Determine the (X, Y) coordinate at the center of the cell enclosing the given text.  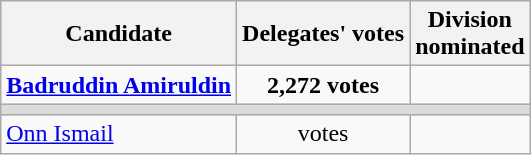
Delegates' votes (324, 34)
Candidate (119, 34)
Badruddin Amiruldin (119, 85)
Onn Ismail (119, 134)
votes (324, 134)
Divisionnominated (470, 34)
2,272 votes (324, 85)
